Find where the given text appears and provide that cell's center as [X, Y] coordinate. 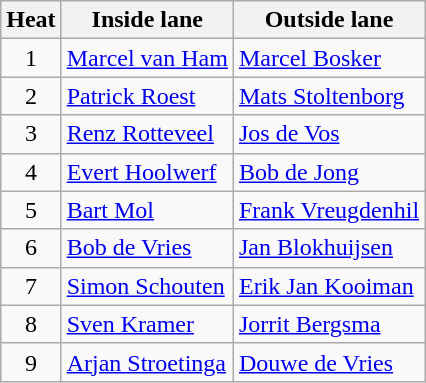
Arjan Stroetinga [147, 362]
Heat [31, 20]
Outside lane [328, 20]
5 [31, 210]
Jorrit Bergsma [328, 324]
Patrick Roest [147, 96]
Erik Jan Kooiman [328, 286]
Bob de Jong [328, 172]
Evert Hoolwerf [147, 172]
Bob de Vries [147, 248]
Jos de Vos [328, 134]
9 [31, 362]
8 [31, 324]
Sven Kramer [147, 324]
4 [31, 172]
6 [31, 248]
3 [31, 134]
Inside lane [147, 20]
Jan Blokhuijsen [328, 248]
Mats Stoltenborg [328, 96]
2 [31, 96]
Bart Mol [147, 210]
Marcel van Ham [147, 58]
7 [31, 286]
1 [31, 58]
Renz Rotteveel [147, 134]
Simon Schouten [147, 286]
Frank Vreugdenhil [328, 210]
Douwe de Vries [328, 362]
Marcel Bosker [328, 58]
